Scan for the cell matching the given text and deliver its [x, y] coordinate at center. 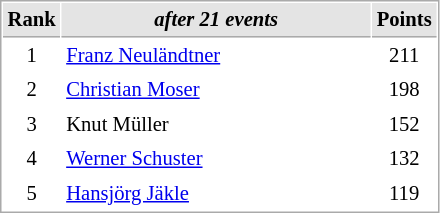
132 [404, 158]
211 [404, 56]
Christian Moser [216, 90]
after 21 events [216, 20]
Knut Müller [216, 124]
1 [32, 56]
152 [404, 124]
4 [32, 158]
Rank [32, 20]
Franz Neuländtner [216, 56]
Points [404, 20]
Werner Schuster [216, 158]
Hansjörg Jäkle [216, 194]
2 [32, 90]
5 [32, 194]
3 [32, 124]
198 [404, 90]
119 [404, 194]
